Identify which cell holds the provided text, then report its [x, y] central coordinate. 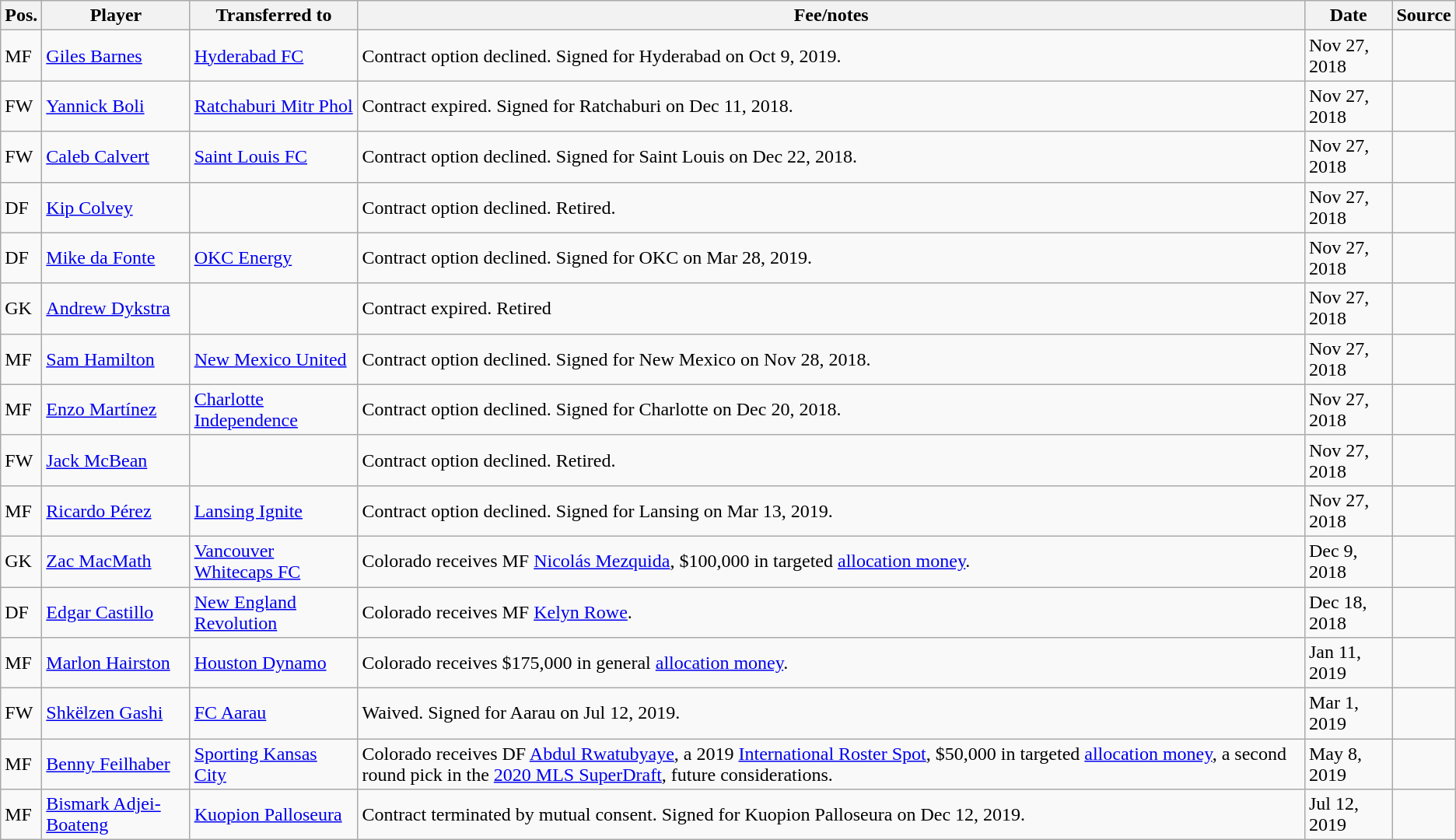
May 8, 2019 [1349, 764]
Enzo Martínez [116, 409]
Vancouver Whitecaps FC [274, 562]
Contract option declined. Signed for New Mexico on Nov 28, 2018. [831, 359]
Sporting Kansas City [274, 764]
Kip Colvey [116, 207]
Fee/notes [831, 16]
Sam Hamilton [116, 359]
Zac MacMath [116, 562]
Waived. Signed for Aarau on Jul 12, 2019. [831, 714]
Colorado receives $175,000 in general allocation money. [831, 663]
Bismark Adjei-Boateng [116, 815]
Lansing Ignite [274, 510]
Saint Louis FC [274, 157]
Contract option declined. Signed for OKC on Mar 28, 2019. [831, 258]
Edgar Castillo [116, 611]
Contract option declined. Signed for Hyderabad on Oct 9, 2019. [831, 56]
FC Aarau [274, 714]
Jack McBean [116, 460]
Andrew Dykstra [116, 308]
Caleb Calvert [116, 157]
Dec 9, 2018 [1349, 562]
Jul 12, 2019 [1349, 815]
Contract option declined. Signed for Charlotte on Dec 20, 2018. [831, 409]
OKC Energy [274, 258]
Transferred to [274, 16]
Ratchaburi Mitr Phol [274, 106]
Ricardo Pérez [116, 510]
Colorado receives MF Kelyn Rowe. [831, 611]
New England Revolution [274, 611]
Mar 1, 2019 [1349, 714]
Player [116, 16]
Source [1423, 16]
Contract terminated by mutual consent. Signed for Kuopion Palloseura on Dec 12, 2019. [831, 815]
Giles Barnes [116, 56]
Marlon Hairston [116, 663]
Date [1349, 16]
New Mexico United [274, 359]
Dec 18, 2018 [1349, 611]
Contract expired. Signed for Ratchaburi on Dec 11, 2018. [831, 106]
Shkëlzen Gashi [116, 714]
Pos. [22, 16]
Contract option declined. Signed for Lansing on Mar 13, 2019. [831, 510]
Hyderabad FC [274, 56]
Yannick Boli [116, 106]
Colorado receives MF Nicolás Mezquida, $100,000 in targeted allocation money. [831, 562]
Charlotte Independence [274, 409]
Mike da Fonte [116, 258]
Kuopion Palloseura [274, 815]
Houston Dynamo [274, 663]
Benny Feilhaber [116, 764]
Contract expired. Retired [831, 308]
Jan 11, 2019 [1349, 663]
Contract option declined. Signed for Saint Louis on Dec 22, 2018. [831, 157]
